Identify which cell holds the provided text, then report its [x, y] central coordinate. 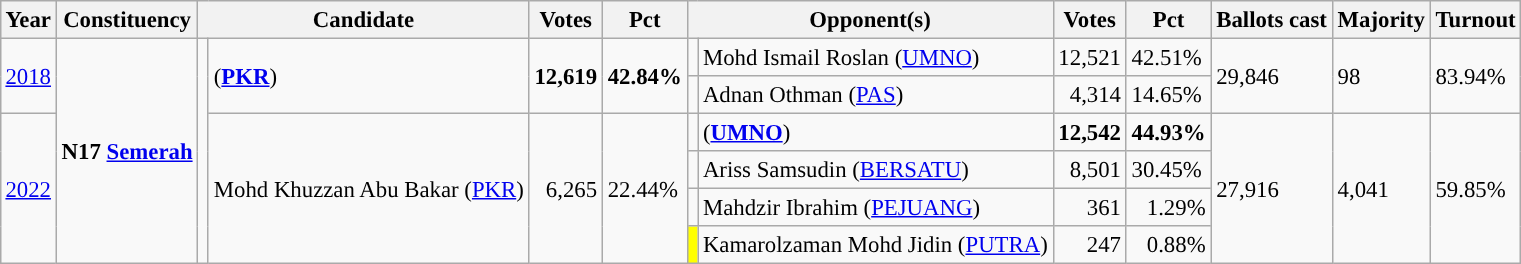
8,501 [1090, 170]
Ballots cast [1272, 20]
83.94% [1476, 76]
29,846 [1272, 76]
361 [1090, 208]
Turnout [1476, 20]
12,542 [1090, 133]
2018 [28, 76]
44.93% [1168, 133]
4,041 [1381, 189]
59.85% [1476, 189]
1.29% [1168, 208]
Majority [1381, 20]
14.65% [1168, 95]
27,916 [1272, 189]
Constituency [127, 20]
Mohd Ismail Roslan (UMNO) [876, 57]
Opponent(s) [870, 20]
12,521 [1090, 57]
22.44% [644, 189]
Candidate [364, 20]
2022 [28, 189]
247 [1090, 245]
42.51% [1168, 57]
98 [1381, 76]
N17 Semerah [127, 151]
Mohd Khuzzan Abu Bakar (PKR) [368, 189]
12,619 [566, 76]
(UMNO) [876, 133]
Year [28, 20]
(PKR) [368, 76]
Mahdzir Ibrahim (PEJUANG) [876, 208]
4,314 [1090, 95]
6,265 [566, 189]
42.84% [644, 76]
30.45% [1168, 170]
Adnan Othman (PAS) [876, 95]
Ariss Samsudin (BERSATU) [876, 170]
0.88% [1168, 245]
Kamarolzaman Mohd Jidin (PUTRA) [876, 245]
